Return [X, Y] of the center of cell containing provided text 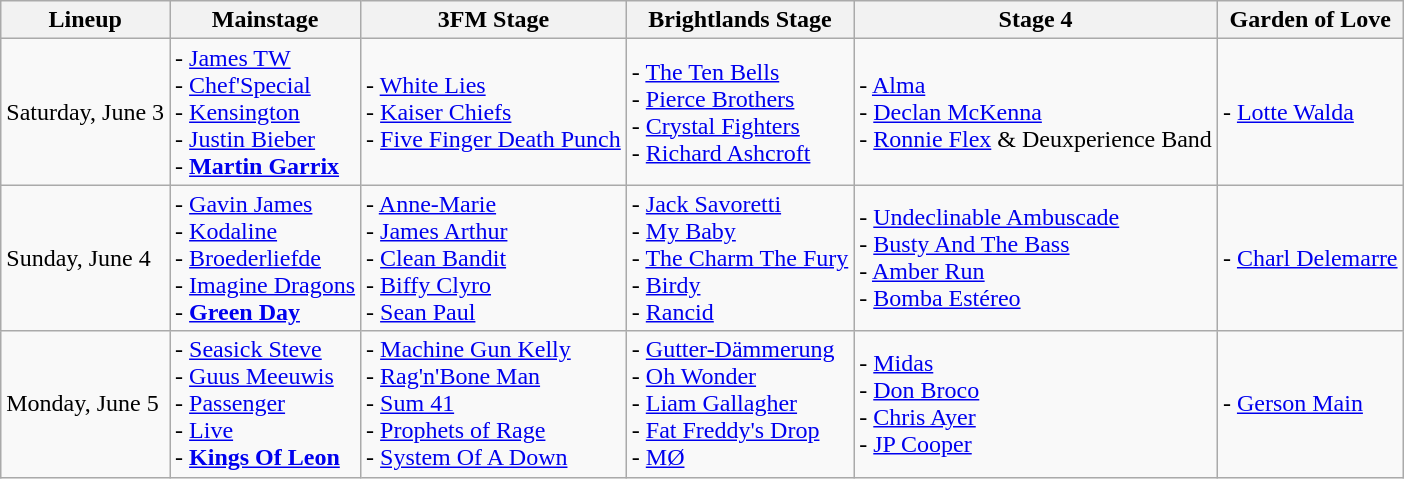
- The Ten Bells - Pierce Brothers - Crystal Fighters - Richard Ashcroft [740, 112]
Sunday, June 4 [86, 258]
Saturday, June 3 [86, 112]
- Seasick Steve - Guus Meeuwis - Passenger - Live - Kings Of Leon [266, 404]
Garden of Love [1310, 20]
- Midas - Don Broco - Chris Ayer - JP Cooper [1036, 404]
- Undeclinable Ambuscade - Busty And The Bass - Amber Run - Bomba Estéreo [1036, 258]
Monday, June 5 [86, 404]
- Jack Savoretti - My Baby - The Charm The Fury - Birdy - Rancid [740, 258]
- Machine Gun Kelly - Rag'n'Bone Man - Sum 41 - Prophets of Rage - System Of A Down [494, 404]
- Gerson Main [1310, 404]
Lineup [86, 20]
Brightlands Stage [740, 20]
3FM Stage [494, 20]
- Gavin James - Kodaline - Broederliefde - Imagine Dragons - Green Day [266, 258]
- James TW - Chef'Special - Kensington - Justin Bieber - Martin Garrix [266, 112]
- Anne-Marie - James Arthur - Clean Bandit - Biffy Clyro - Sean Paul [494, 258]
- Gutter-Dämmerung - Oh Wonder - Liam Gallagher - Fat Freddy's Drop - MØ [740, 404]
Stage 4 [1036, 20]
- White Lies - Kaiser Chiefs - Five Finger Death Punch [494, 112]
- Alma - Declan McKenna - Ronnie Flex & Deuxperience Band [1036, 112]
- Charl Delemarre [1310, 258]
- Lotte Walda [1310, 112]
Mainstage [266, 20]
